Search for the cell housing the specified text and yield its (x, y) center coordinate. 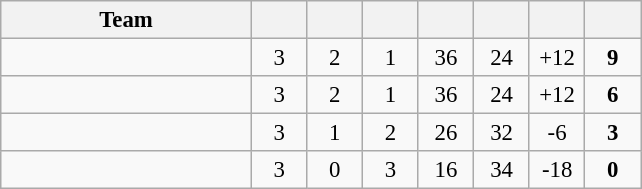
32 (502, 133)
6 (613, 95)
16 (446, 170)
Team (126, 20)
34 (502, 170)
-6 (557, 133)
26 (446, 133)
-18 (557, 170)
9 (613, 58)
